Provide the (X, Y) coordinate of the cell's center where the given text is located.  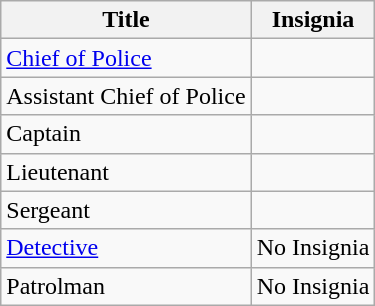
Insignia (313, 20)
Assistant Chief of Police (126, 96)
Title (126, 20)
Sergeant (126, 210)
Detective (126, 248)
Lieutenant (126, 172)
Captain (126, 134)
Chief of Police (126, 58)
Patrolman (126, 286)
